Locate the cell with the specified text and output its [x, y] center coordinate. 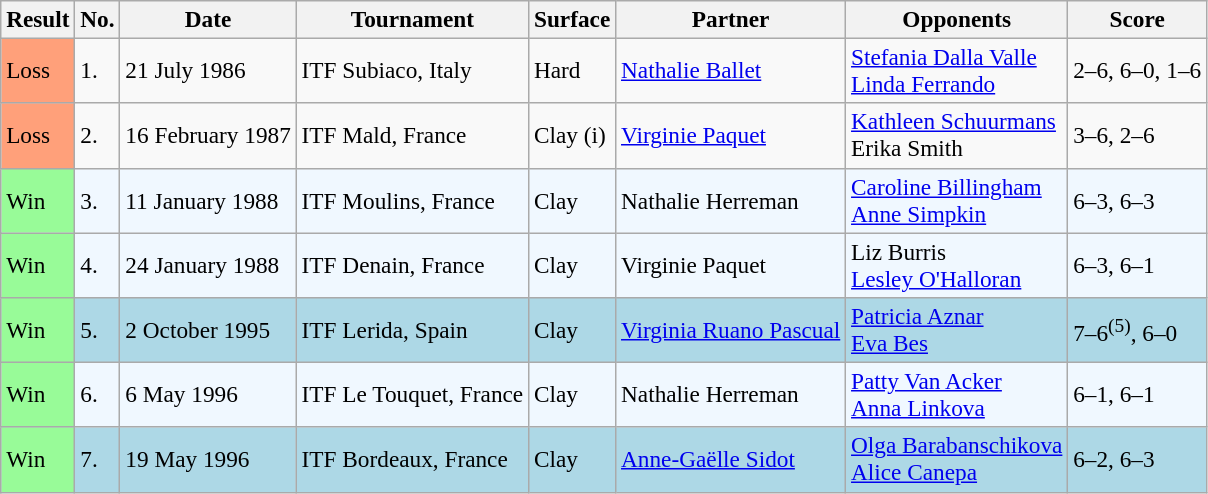
ITF Lerida, Spain [412, 330]
2. [98, 136]
3. [98, 200]
ITF Denain, France [412, 264]
4. [98, 264]
Date [208, 19]
16 February 1987 [208, 136]
ITF Mald, France [412, 136]
Tournament [412, 19]
11 January 1988 [208, 200]
ITF Le Touquet, France [412, 394]
2–6, 6–0, 1–6 [1138, 70]
3–6, 2–6 [1138, 136]
Stefania Dalla Valle Linda Ferrando [957, 70]
Liz Burris Lesley O'Halloran [957, 264]
6–2, 6–3 [1138, 460]
Clay (i) [572, 136]
2 October 1995 [208, 330]
No. [98, 19]
6 May 1996 [208, 394]
Kathleen Schuurmans Erika Smith [957, 136]
Hard [572, 70]
Partner [731, 19]
1. [98, 70]
Anne-Gaëlle Sidot [731, 460]
19 May 1996 [208, 460]
21 July 1986 [208, 70]
Olga Barabanschikova Alice Canepa [957, 460]
Surface [572, 19]
6–1, 6–1 [1138, 394]
6. [98, 394]
Score [1138, 19]
Patricia Aznar Eva Bes [957, 330]
Caroline Billingham Anne Simpkin [957, 200]
ITF Subiaco, Italy [412, 70]
6–3, 6–1 [1138, 264]
24 January 1988 [208, 264]
7–6(5), 6–0 [1138, 330]
Opponents [957, 19]
7. [98, 460]
6–3, 6–3 [1138, 200]
Nathalie Ballet [731, 70]
5. [98, 330]
ITF Moulins, France [412, 200]
Patty Van Acker Anna Linkova [957, 394]
ITF Bordeaux, France [412, 460]
Result [38, 19]
Virginia Ruano Pascual [731, 330]
